From the cell containing the given text, extract its center point as (X, Y) coordinate. 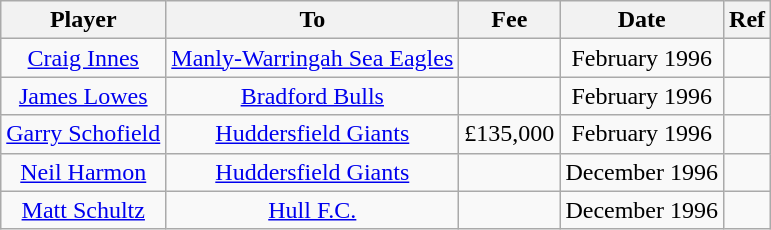
Garry Schofield (84, 134)
To (312, 20)
Matt Schultz (84, 210)
Player (84, 20)
Manly-Warringah Sea Eagles (312, 58)
Bradford Bulls (312, 96)
Craig Innes (84, 58)
Date (642, 20)
Fee (510, 20)
Neil Harmon (84, 172)
Hull F.C. (312, 210)
Ref (748, 20)
£135,000 (510, 134)
James Lowes (84, 96)
